Provide the (x, y) coordinate of the cell's center where the given text is located.  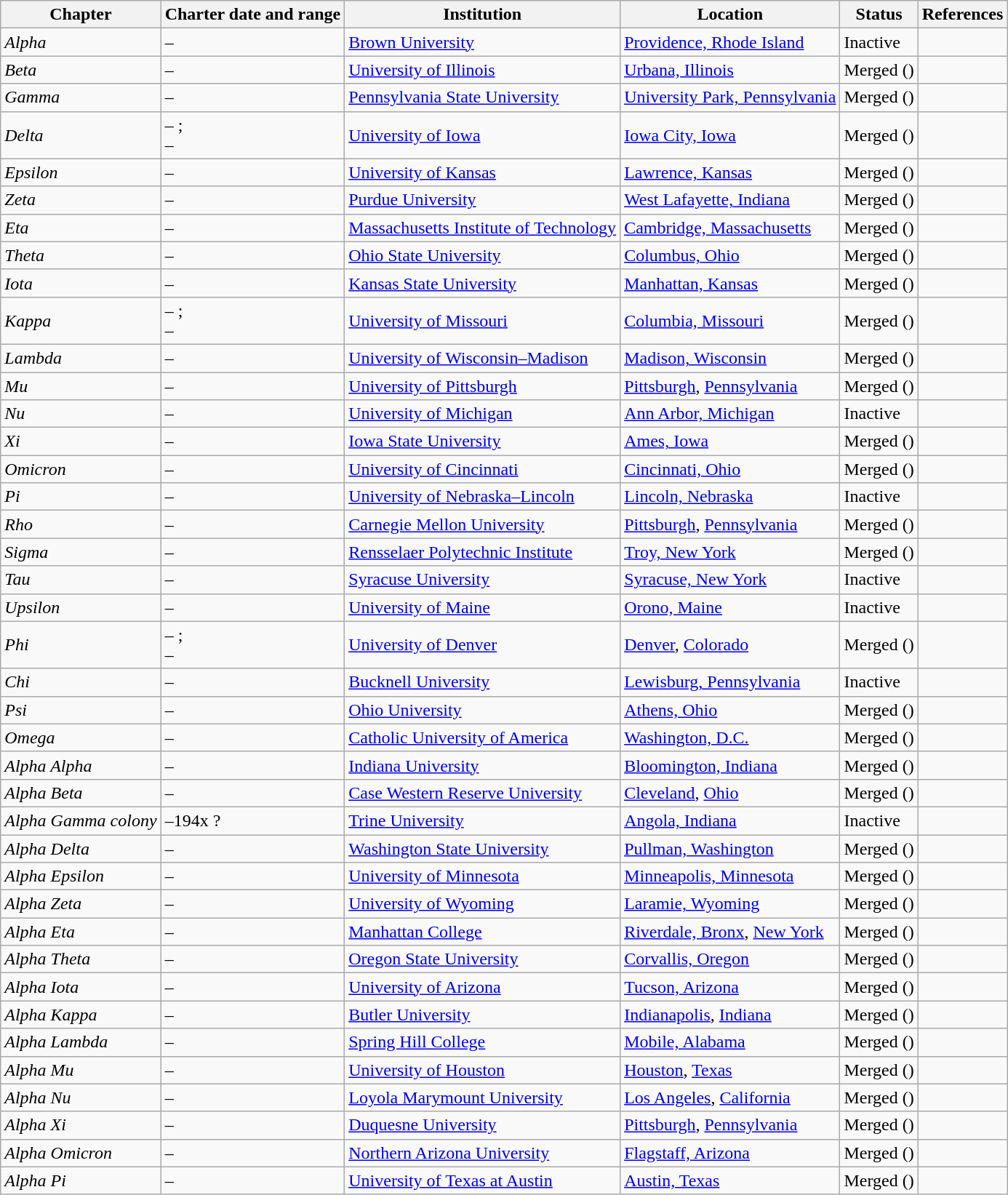
Manhattan College (483, 932)
Rho (81, 524)
Zeta (81, 200)
Carnegie Mellon University (483, 524)
Location (730, 15)
Ann Arbor, Michigan (730, 414)
Denver, Colorado (730, 644)
Ames, Iowa (730, 441)
Kansas State University (483, 283)
Athens, Ohio (730, 710)
Washington State University (483, 849)
Pi (81, 497)
Epsilon (81, 172)
Austin, Texas (730, 1180)
Northern Arizona University (483, 1153)
Providence, Rhode Island (730, 42)
Alpha Delta (81, 849)
Loyola Marymount University (483, 1098)
Pullman, Washington (730, 849)
Upsilon (81, 607)
Cambridge, Massachusetts (730, 228)
Omicron (81, 469)
Bucknell University (483, 682)
Alpha Epsilon (81, 876)
Ohio University (483, 710)
Chapter (81, 15)
Alpha Xi (81, 1125)
Minneapolis, Minnesota (730, 876)
University of Arizona (483, 987)
Xi (81, 441)
Status (879, 15)
Ohio State University (483, 255)
University Park, Pennsylvania (730, 97)
University of Minnesota (483, 876)
Tucson, Arizona (730, 987)
Madison, Wisconsin (730, 358)
–194x ? (253, 820)
Alpha Pi (81, 1180)
Sigma (81, 552)
Tau (81, 580)
Cincinnati, Ohio (730, 469)
Psi (81, 710)
Eta (81, 228)
Oregon State University (483, 959)
Beta (81, 70)
Pennsylvania State University (483, 97)
University of Nebraska–Lincoln (483, 497)
Case Western Reserve University (483, 793)
Riverdale, Bronx, New York (730, 932)
Gamma (81, 97)
Alpha (81, 42)
Manhattan, Kansas (730, 283)
Laramie, Wyoming (730, 904)
Institution (483, 15)
Lawrence, Kansas (730, 172)
University of Houston (483, 1070)
Alpha Alpha (81, 765)
Columbia, Missouri (730, 320)
Alpha Zeta (81, 904)
Troy, New York (730, 552)
Columbus, Ohio (730, 255)
Corvallis, Oregon (730, 959)
Orono, Maine (730, 607)
Alpha Mu (81, 1070)
Spring Hill College (483, 1042)
Alpha Lambda (81, 1042)
Massachusetts Institute of Technology (483, 228)
University of Texas at Austin (483, 1180)
Alpha Gamma colony (81, 820)
Angola, Indiana (730, 820)
Alpha Theta (81, 959)
Flagstaff, Arizona (730, 1153)
Delta (81, 135)
Butler University (483, 1015)
Mobile, Alabama (730, 1042)
Duquesne University (483, 1125)
Brown University (483, 42)
Lambda (81, 358)
University of Kansas (483, 172)
Chi (81, 682)
University of Pittsburgh (483, 386)
University of Denver (483, 644)
Lincoln, Nebraska (730, 497)
Washington, D.C. (730, 738)
Syracuse University (483, 580)
Alpha Kappa (81, 1015)
Cleveland, Ohio (730, 793)
Iota (81, 283)
University of Missouri (483, 320)
Alpha Omicron (81, 1153)
Bloomington, Indiana (730, 765)
Theta (81, 255)
University of Michigan (483, 414)
Indiana University (483, 765)
Phi (81, 644)
Nu (81, 414)
Alpha Nu (81, 1098)
University of Cincinnati (483, 469)
Los Angeles, California (730, 1098)
University of Iowa (483, 135)
Charter date and range (253, 15)
Houston, Texas (730, 1070)
Mu (81, 386)
West Lafayette, Indiana (730, 200)
University of Wisconsin–Madison (483, 358)
Urbana, Illinois (730, 70)
Iowa City, Iowa (730, 135)
Alpha Beta (81, 793)
Rensselaer Polytechnic Institute (483, 552)
Omega (81, 738)
Catholic University of America (483, 738)
Indianapolis, Indiana (730, 1015)
Alpha Eta (81, 932)
Kappa (81, 320)
Lewisburg, Pennsylvania (730, 682)
Trine University (483, 820)
University of Illinois (483, 70)
Syracuse, New York (730, 580)
University of Maine (483, 607)
References (963, 15)
Purdue University (483, 200)
Alpha Iota (81, 987)
Iowa State University (483, 441)
University of Wyoming (483, 904)
